From the cell containing the given text, extract its center point as (x, y) coordinate. 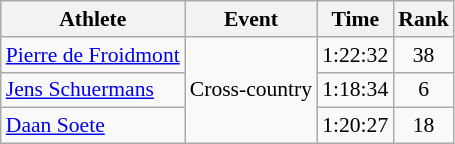
6 (424, 90)
Time (355, 19)
1:18:34 (355, 90)
18 (424, 126)
1:20:27 (355, 126)
Athlete (93, 19)
Pierre de Froidmont (93, 55)
Daan Soete (93, 126)
1:22:32 (355, 55)
Cross-country (251, 90)
38 (424, 55)
Rank (424, 19)
Jens Schuermans (93, 90)
Event (251, 19)
